Pinpoint the cell where the given text exists, returning its [X, Y] midpoint coordinate. 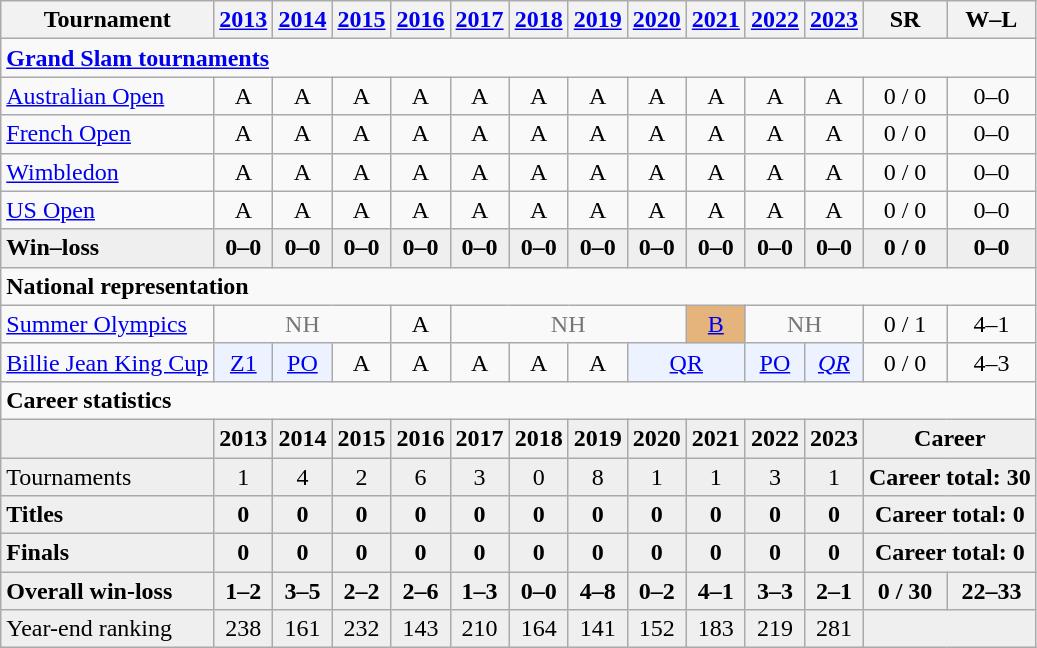
3–5 [302, 591]
Finals [108, 553]
152 [656, 629]
161 [302, 629]
Grand Slam tournaments [519, 58]
0–2 [656, 591]
Career [950, 438]
4 [302, 477]
Wimbledon [108, 172]
2–2 [362, 591]
Career statistics [519, 400]
National representation [519, 286]
210 [480, 629]
232 [362, 629]
Overall win-loss [108, 591]
4–3 [991, 362]
Year-end ranking [108, 629]
Tournaments [108, 477]
143 [420, 629]
Titles [108, 515]
US Open [108, 210]
2–6 [420, 591]
238 [244, 629]
French Open [108, 134]
0 / 30 [904, 591]
3–3 [774, 591]
141 [598, 629]
1–2 [244, 591]
281 [834, 629]
4–8 [598, 591]
SR [904, 20]
Australian Open [108, 96]
Summer Olympics [108, 324]
Z1 [244, 362]
164 [538, 629]
183 [716, 629]
2 [362, 477]
Billie Jean King Cup [108, 362]
0 / 1 [904, 324]
1–3 [480, 591]
Win–loss [108, 248]
B [716, 324]
W–L [991, 20]
Tournament [108, 20]
8 [598, 477]
6 [420, 477]
Career total: 30 [950, 477]
22–33 [991, 591]
219 [774, 629]
2–1 [834, 591]
